Determine the (X, Y) coordinate at the center of the cell enclosing the given text.  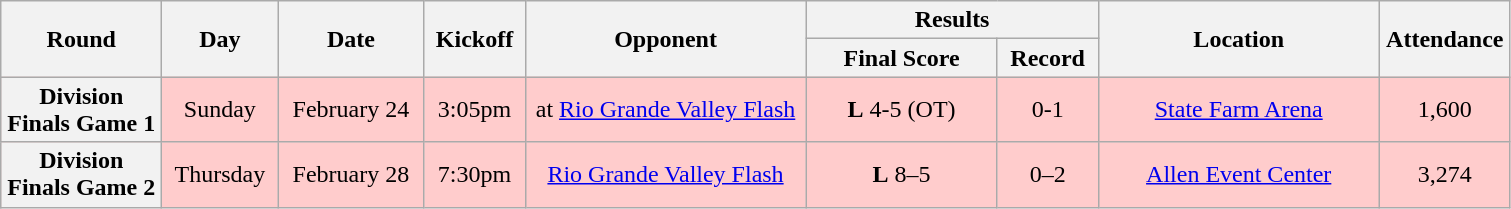
Division Finals Game 1 (82, 110)
Division Finals Game 2 (82, 174)
Round (82, 39)
Record (1048, 58)
L 8–5 (902, 174)
3:05pm (474, 110)
Thursday (220, 174)
Results (952, 20)
State Farm Arena (1238, 110)
Attendance (1444, 39)
at Rio Grande Valley Flash (666, 110)
Day (220, 39)
February 24 (351, 110)
Final Score (902, 58)
0–2 (1048, 174)
Sunday (220, 110)
Date (351, 39)
Opponent (666, 39)
L 4-5 (OT) (902, 110)
Allen Event Center (1238, 174)
Location (1238, 39)
0-1 (1048, 110)
7:30pm (474, 174)
Rio Grande Valley Flash (666, 174)
Kickoff (474, 39)
3,274 (1444, 174)
February 28 (351, 174)
1,600 (1444, 110)
